Return (x, y) of the center of cell containing provided text 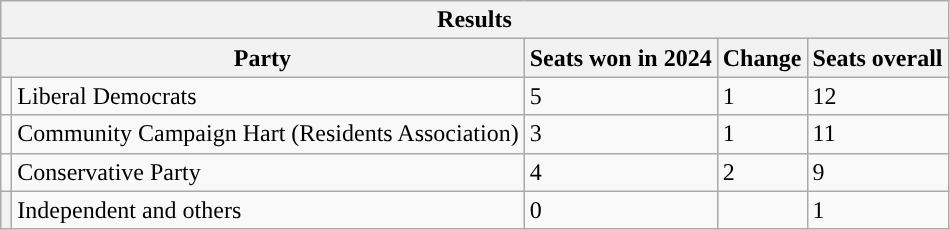
9 (878, 172)
Liberal Democrats (268, 96)
0 (620, 210)
5 (620, 96)
Conservative Party (268, 172)
11 (878, 134)
Party (262, 58)
Change (762, 58)
12 (878, 96)
Independent and others (268, 210)
2 (762, 172)
4 (620, 172)
Seats overall (878, 58)
Results (474, 20)
Seats won in 2024 (620, 58)
Community Campaign Hart (Residents Association) (268, 134)
3 (620, 134)
